Return (X, Y) of the center of cell containing provided text 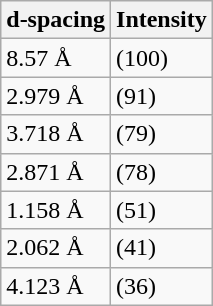
(79) (162, 134)
(41) (162, 248)
(36) (162, 286)
Intensity (162, 20)
3.718 Å (56, 134)
(51) (162, 210)
2.979 Å (56, 96)
(78) (162, 172)
(91) (162, 96)
1.158 Å (56, 210)
2.871 Å (56, 172)
8.57 Å (56, 58)
d-spacing (56, 20)
4.123 Å (56, 286)
(100) (162, 58)
2.062 Å (56, 248)
